Provide the (x, y) coordinate of the cell's center where the given text is located.  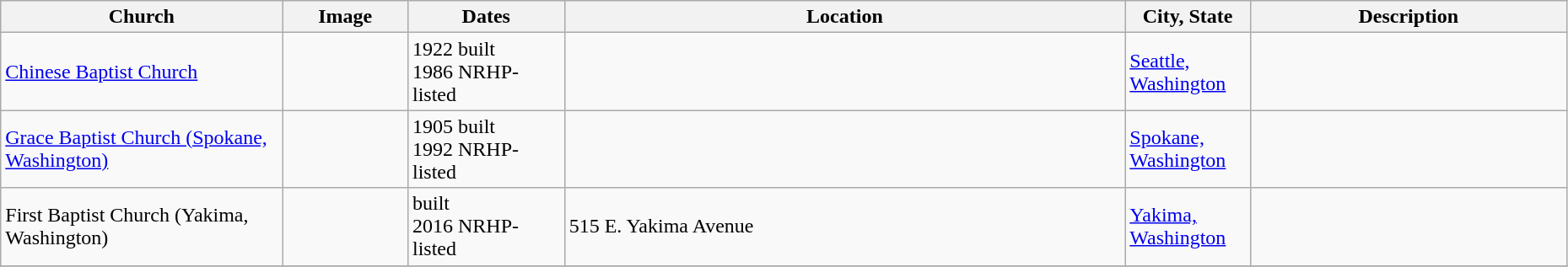
515 E. Yakima Avenue (845, 227)
1922 built 1986 NRHP-listed (486, 72)
1905 built 1992 NRHP-listed (486, 149)
Church (142, 17)
Description (1409, 17)
Location (845, 17)
Spokane, Washington (1188, 149)
Yakima, Washington (1188, 227)
built 2016 NRHP-listed (486, 227)
Seattle, Washington (1188, 72)
Chinese Baptist Church (142, 72)
Image (346, 17)
City, State (1188, 17)
First Baptist Church (Yakima, Washington) (142, 227)
Dates (486, 17)
Grace Baptist Church (Spokane, Washington) (142, 149)
